Pinpoint the cell where the given text exists, returning its (X, Y) midpoint coordinate. 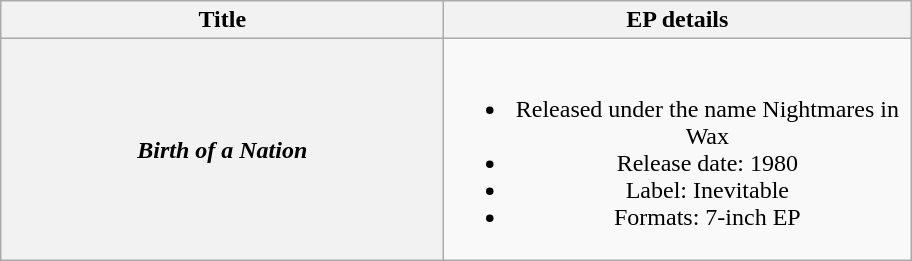
Released under the name Nightmares in WaxRelease date: 1980Label: InevitableFormats: 7-inch EP (678, 150)
EP details (678, 20)
Title (222, 20)
Birth of a Nation (222, 150)
